Identify which cell holds the provided text, then report its (x, y) central coordinate. 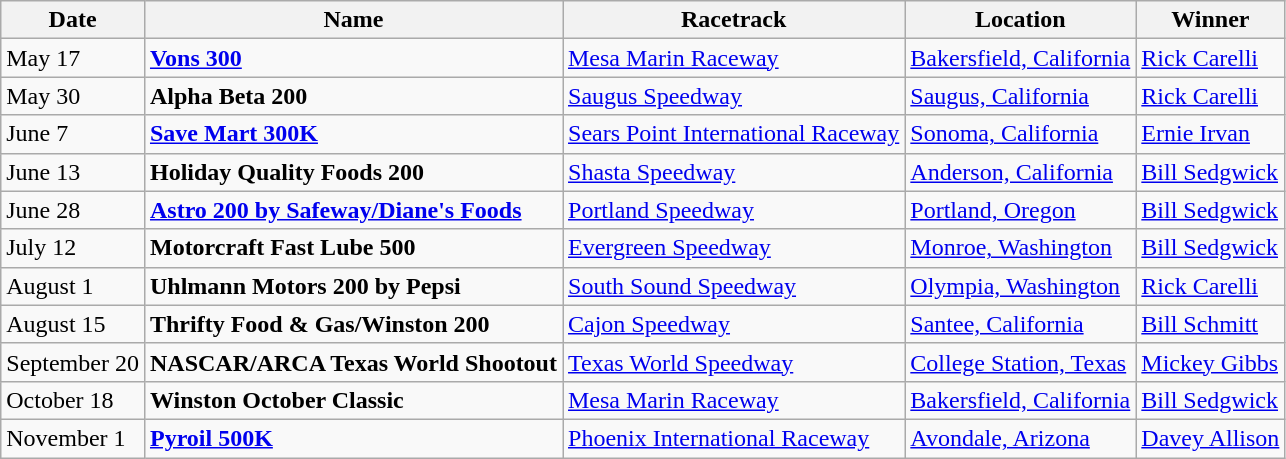
Racetrack (733, 20)
Date (73, 20)
Anderson, California (1020, 172)
Phoenix International Raceway (733, 438)
Portland Speedway (733, 210)
Holiday Quality Foods 200 (353, 172)
Alpha Beta 200 (353, 96)
Texas World Speedway (733, 362)
Winston October Classic (353, 400)
September 20 (73, 362)
Thrifty Food & Gas/Winston 200 (353, 324)
Saugus, California (1020, 96)
August 15 (73, 324)
November 1 (73, 438)
Location (1020, 20)
Mickey Gibbs (1210, 362)
Sears Point International Raceway (733, 134)
Santee, California (1020, 324)
May 30 (73, 96)
College Station, Texas (1020, 362)
Motorcraft Fast Lube 500 (353, 248)
June 7 (73, 134)
August 1 (73, 286)
NASCAR/ARCA Texas World Shootout (353, 362)
May 17 (73, 58)
Avondale, Arizona (1020, 438)
Vons 300 (353, 58)
June 28 (73, 210)
Shasta Speedway (733, 172)
Name (353, 20)
Evergreen Speedway (733, 248)
Uhlmann Motors 200 by Pepsi (353, 286)
Monroe, Washington (1020, 248)
Winner (1210, 20)
Save Mart 300K (353, 134)
Portland, Oregon (1020, 210)
October 18 (73, 400)
Davey Allison (1210, 438)
Ernie Irvan (1210, 134)
Pyroil 500K (353, 438)
June 13 (73, 172)
Astro 200 by Safeway/Diane's Foods (353, 210)
Olympia, Washington (1020, 286)
South Sound Speedway (733, 286)
July 12 (73, 248)
Saugus Speedway (733, 96)
Sonoma, California (1020, 134)
Bill Schmitt (1210, 324)
Cajon Speedway (733, 324)
